Return (X, Y) of the center of cell containing provided text 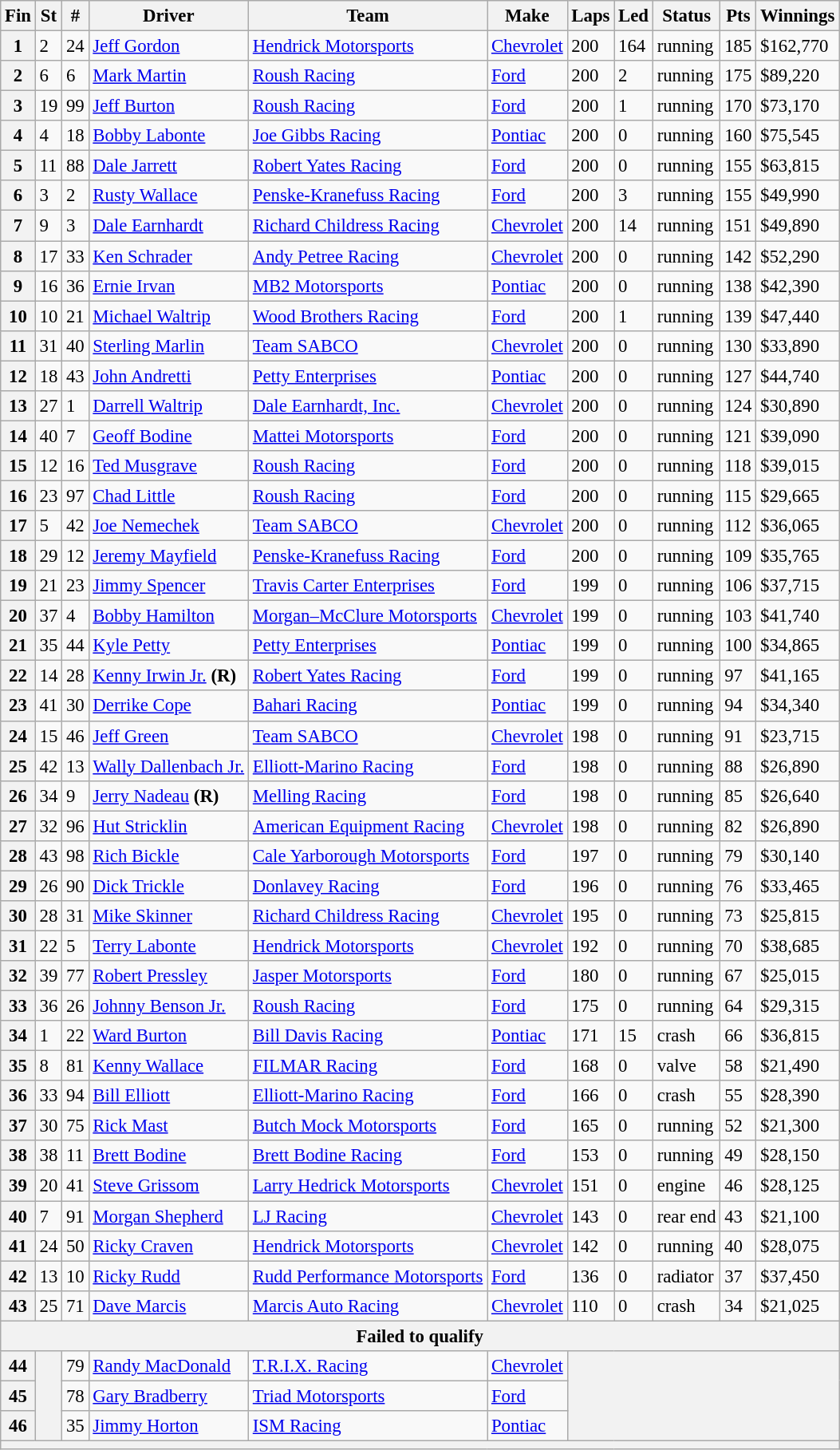
Geoff Bodine (168, 436)
Ricky Rudd (168, 1276)
$36,815 (798, 1036)
Failed to qualify (420, 1336)
Laps (590, 16)
$49,890 (798, 226)
55 (739, 1096)
$34,865 (798, 646)
82 (739, 826)
$26,640 (798, 796)
Dale Earnhardt, Inc. (367, 406)
Make (527, 16)
$49,990 (798, 196)
Led (633, 16)
Marcis Auto Racing (367, 1306)
$30,890 (798, 406)
70 (739, 946)
Randy MacDonald (168, 1366)
50 (75, 1246)
Status (686, 16)
$25,015 (798, 976)
$30,140 (798, 856)
MB2 Motorsports (367, 286)
138 (739, 286)
Bahari Racing (367, 706)
73 (739, 916)
Kenny Wallace (168, 1066)
$42,390 (798, 286)
Team (367, 16)
118 (739, 466)
Jimmy Spencer (168, 586)
Joe Gibbs Racing (367, 136)
Mike Skinner (168, 916)
197 (590, 856)
FILMAR Racing (367, 1066)
76 (739, 886)
66 (739, 1036)
180 (590, 976)
109 (739, 556)
Rich Bickle (168, 856)
71 (75, 1306)
$39,090 (798, 436)
Rusty Wallace (168, 196)
Johnny Benson Jr. (168, 1006)
64 (739, 1006)
$36,065 (798, 526)
Butch Mock Motorsports (367, 1126)
170 (739, 106)
Cale Yarborough Motorsports (367, 856)
$37,715 (798, 586)
$21,025 (798, 1306)
Kenny Irwin Jr. (R) (168, 676)
49 (739, 1156)
T.R.I.X. Racing (367, 1366)
153 (590, 1156)
# (75, 16)
Donlavey Racing (367, 886)
$63,815 (798, 166)
Derrike Cope (168, 706)
$21,100 (798, 1216)
$21,490 (798, 1066)
130 (739, 346)
106 (739, 586)
58 (739, 1066)
$33,890 (798, 346)
Brett Bodine (168, 1156)
67 (739, 976)
St (48, 16)
$41,165 (798, 676)
Fin (18, 16)
Chad Little (168, 496)
164 (633, 46)
rear end (686, 1216)
$39,015 (798, 466)
195 (590, 916)
$89,220 (798, 76)
Michael Waltrip (168, 316)
Brett Bodine Racing (367, 1156)
85 (739, 796)
Dick Trickle (168, 886)
192 (590, 946)
Morgan Shepherd (168, 1216)
Jeff Gordon (168, 46)
Hut Stricklin (168, 826)
Rick Mast (168, 1126)
Wally Dallenbach Jr. (168, 766)
45 (18, 1396)
110 (590, 1306)
Mattei Motorsports (367, 436)
engine (686, 1186)
Triad Motorsports (367, 1396)
Bobby Labonte (168, 136)
Dale Earnhardt (168, 226)
103 (739, 616)
$29,665 (798, 496)
Robert Pressley (168, 976)
Bill Elliott (168, 1096)
$35,765 (798, 556)
Gary Bradberry (168, 1396)
127 (739, 376)
90 (75, 886)
Rudd Performance Motorsports (367, 1276)
$47,440 (798, 316)
Jeff Burton (168, 106)
165 (590, 1126)
valve (686, 1066)
Darrell Waltrip (168, 406)
77 (75, 976)
$23,715 (798, 736)
Bill Davis Racing (367, 1036)
Ricky Craven (168, 1246)
$41,740 (798, 616)
$21,300 (798, 1126)
$73,170 (798, 106)
American Equipment Racing (367, 826)
Mark Martin (168, 76)
171 (590, 1036)
Sterling Marlin (168, 346)
160 (739, 136)
ISM Racing (367, 1426)
99 (75, 106)
96 (75, 826)
112 (739, 526)
115 (739, 496)
Driver (168, 16)
Travis Carter Enterprises (367, 586)
Ken Schrader (168, 256)
$75,545 (798, 136)
$28,390 (798, 1096)
Ernie Irvan (168, 286)
Jerry Nadeau (R) (168, 796)
Morgan–McClure Motorsports (367, 616)
Jeff Green (168, 736)
Joe Nemechek (168, 526)
Jasper Motorsports (367, 976)
Dale Jarrett (168, 166)
100 (739, 646)
185 (739, 46)
143 (590, 1216)
136 (590, 1276)
LJ Racing (367, 1216)
81 (75, 1066)
Pts (739, 16)
$29,315 (798, 1006)
Bobby Hamilton (168, 616)
75 (75, 1126)
196 (590, 886)
$37,450 (798, 1276)
139 (739, 316)
Andy Petree Racing (367, 256)
$162,770 (798, 46)
Kyle Petty (168, 646)
121 (739, 436)
John Andretti (168, 376)
Ward Burton (168, 1036)
radiator (686, 1276)
Jimmy Horton (168, 1426)
$25,815 (798, 916)
Steve Grissom (168, 1186)
$34,340 (798, 706)
Winnings (798, 16)
Melling Racing (367, 796)
$38,685 (798, 946)
Dave Marcis (168, 1306)
$28,150 (798, 1156)
$33,465 (798, 886)
124 (739, 406)
$44,740 (798, 376)
52 (739, 1126)
Ted Musgrave (168, 466)
Larry Hedrick Motorsports (367, 1186)
$28,125 (798, 1186)
Jeremy Mayfield (168, 556)
168 (590, 1066)
$52,290 (798, 256)
Wood Brothers Racing (367, 316)
98 (75, 856)
$28,075 (798, 1246)
78 (75, 1396)
Terry Labonte (168, 946)
166 (590, 1096)
